Identify which cell holds the provided text, then report its (x, y) central coordinate. 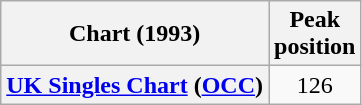
126 (314, 85)
UK Singles Chart (OCC) (135, 85)
Peakposition (314, 34)
Chart (1993) (135, 34)
